From the cell containing the given text, extract its center point as (X, Y) coordinate. 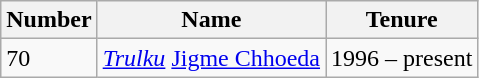
Number (49, 20)
1996 – present (402, 58)
Tenure (402, 20)
Name (211, 20)
Trulku Jigme Chhoeda (211, 58)
70 (49, 58)
